Scan for the cell matching the given text and deliver its (x, y) coordinate at center. 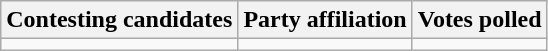
Contesting candidates (120, 20)
Votes polled (480, 20)
Party affiliation (325, 20)
